For the text-containing cell, return its midpoint in (X, Y) coordinate format. 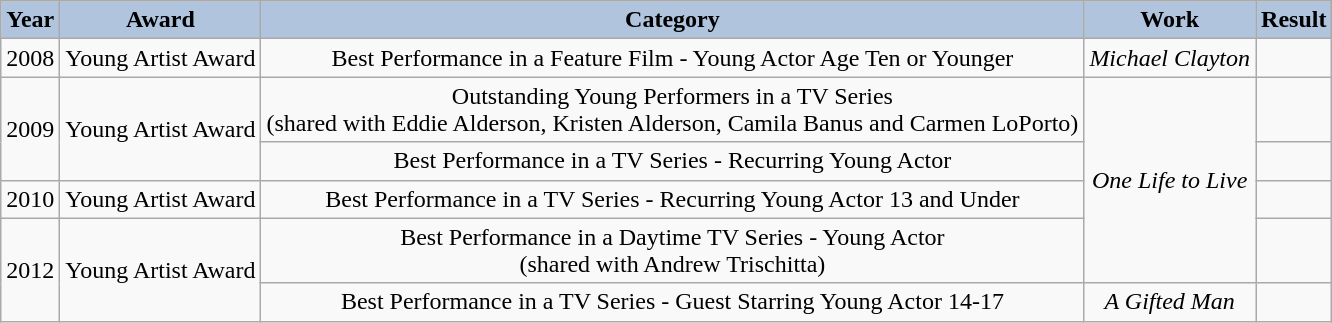
Award (160, 20)
Best Performance in a Feature Film - Young Actor Age Ten or Younger (672, 58)
2010 (30, 199)
2009 (30, 128)
Outstanding Young Performers in a TV Series (shared with Eddie Alderson, Kristen Alderson, Camila Banus and Carmen LoPorto) (672, 110)
Best Performance in a TV Series - Recurring Young Actor 13 and Under (672, 199)
Best Performance in a TV Series - Recurring Young Actor (672, 161)
One Life to Live (1170, 180)
Year (30, 20)
Category (672, 20)
2008 (30, 58)
Best Performance in a Daytime TV Series - Young Actor (shared with Andrew Trischitta) (672, 250)
Best Performance in a TV Series - Guest Starring Young Actor 14-17 (672, 302)
Michael Clayton (1170, 58)
Work (1170, 20)
Result (1294, 20)
A Gifted Man (1170, 302)
2012 (30, 270)
